Extract the [x, y] coordinate from the center of the cell holding the provided text.  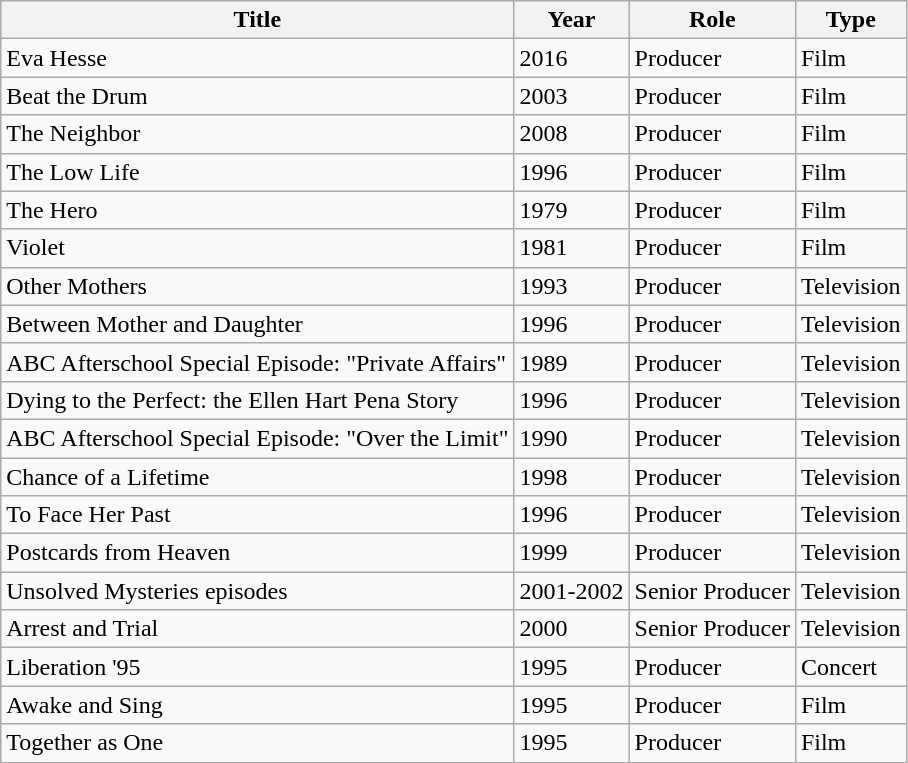
ABC Afterschool Special Episode: "Private Affairs" [258, 362]
2016 [572, 58]
Beat the Drum [258, 96]
Unsolved Mysteries episodes [258, 591]
1979 [572, 210]
1990 [572, 438]
To Face Her Past [258, 515]
Dying to the Perfect: the Ellen Hart Pena Story [258, 400]
Postcards from Heaven [258, 553]
Eva Hesse [258, 58]
The Low Life [258, 172]
Year [572, 20]
Concert [850, 667]
1998 [572, 477]
1981 [572, 248]
Chance of a Lifetime [258, 477]
2003 [572, 96]
1989 [572, 362]
Title [258, 20]
Awake and Sing [258, 705]
Violet [258, 248]
2001-2002 [572, 591]
2008 [572, 134]
1993 [572, 286]
The Hero [258, 210]
Arrest and Trial [258, 629]
1999 [572, 553]
Liberation '95 [258, 667]
ABC Afterschool Special Episode: "Over the Limit" [258, 438]
Between Mother and Daughter [258, 324]
Type [850, 20]
The Neighbor [258, 134]
Together as One [258, 743]
Role [712, 20]
2000 [572, 629]
Other Mothers [258, 286]
